Identify which cell holds the provided text, then report its (X, Y) central coordinate. 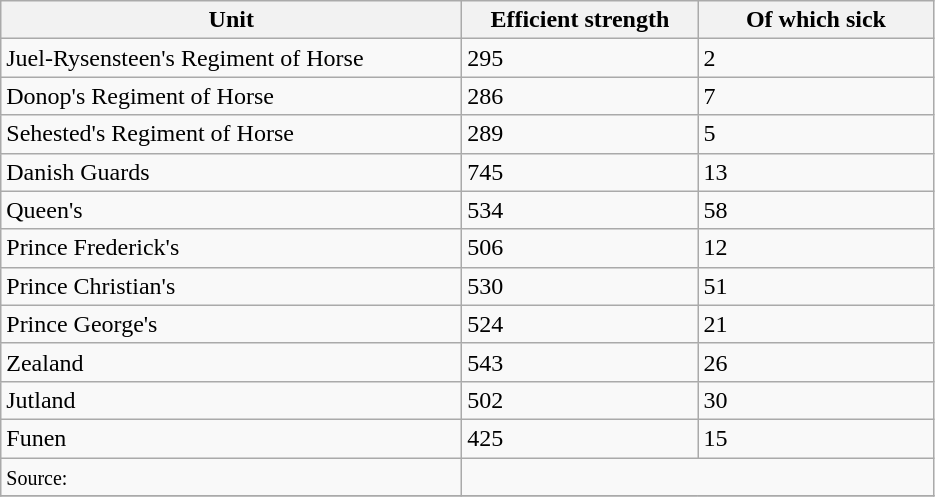
Juel-Rysensteen's Regiment of Horse (232, 58)
7 (816, 96)
286 (580, 96)
Prince Frederick's (232, 248)
Sehested's Regiment of Horse (232, 134)
15 (816, 438)
Funen (232, 438)
289 (580, 134)
506 (580, 248)
502 (580, 400)
543 (580, 362)
Jutland (232, 400)
2 (816, 58)
26 (816, 362)
Donop's Regiment of Horse (232, 96)
Zealand (232, 362)
425 (580, 438)
Source: (232, 477)
745 (580, 172)
Unit (232, 20)
Of which sick (816, 20)
Prince Christian's (232, 286)
534 (580, 210)
13 (816, 172)
51 (816, 286)
30 (816, 400)
21 (816, 324)
12 (816, 248)
5 (816, 134)
58 (816, 210)
524 (580, 324)
Prince George's (232, 324)
295 (580, 58)
Efficient strength (580, 20)
Danish Guards (232, 172)
530 (580, 286)
Queen's (232, 210)
